Provide the (x, y) coordinate of the cell's center where the given text is located.  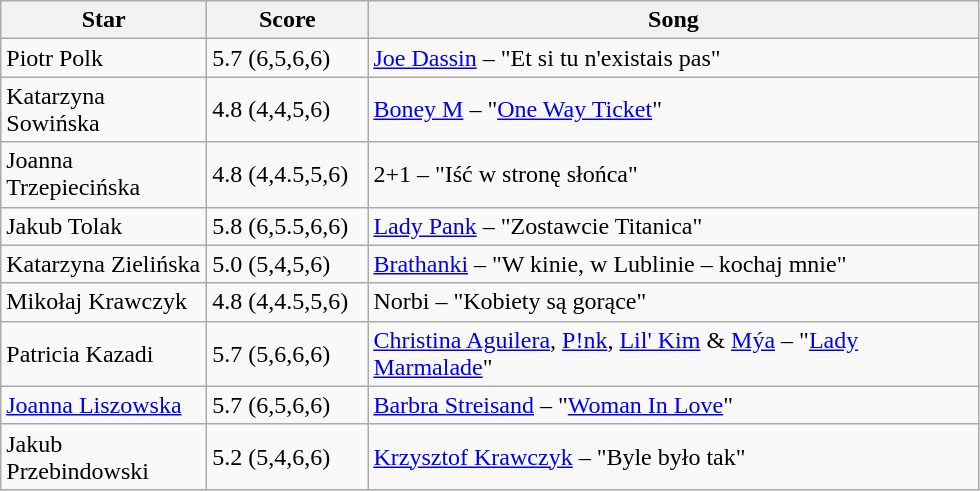
Song (674, 20)
Jakub Tolak (104, 226)
5.2 (5,4,6,6) (288, 456)
Joe Dassin – "Et si tu n'existais pas" (674, 58)
Piotr Polk (104, 58)
5.0 (5,4,5,6) (288, 264)
2+1 – "Iść w stronę słońca" (674, 174)
Mikołaj Krawczyk (104, 302)
Lady Pank – "Zostawcie Titanica" (674, 226)
Barbra Streisand – "Woman In Love" (674, 405)
Score (288, 20)
Brathanki – "W kinie, w Lublinie – kochaj mnie" (674, 264)
Norbi – "Kobiety są gorące" (674, 302)
Joanna Liszowska (104, 405)
Krzysztof Krawczyk – "Byle było tak" (674, 456)
Katarzyna Sowińska (104, 110)
Katarzyna Zielińska (104, 264)
Christina Aguilera, P!nk, Lil' Kim & Mýa – "Lady Marmalade" (674, 354)
Patricia Kazadi (104, 354)
Boney M – "One Way Ticket" (674, 110)
5.8 (6,5.5,6,6) (288, 226)
5.7 (5,6,6,6) (288, 354)
Jakub Przebindowski (104, 456)
Star (104, 20)
Joanna Trzepiecińska (104, 174)
4.8 (4,4,5,6) (288, 110)
